Scan for the cell matching the given text and deliver its (x, y) coordinate at center. 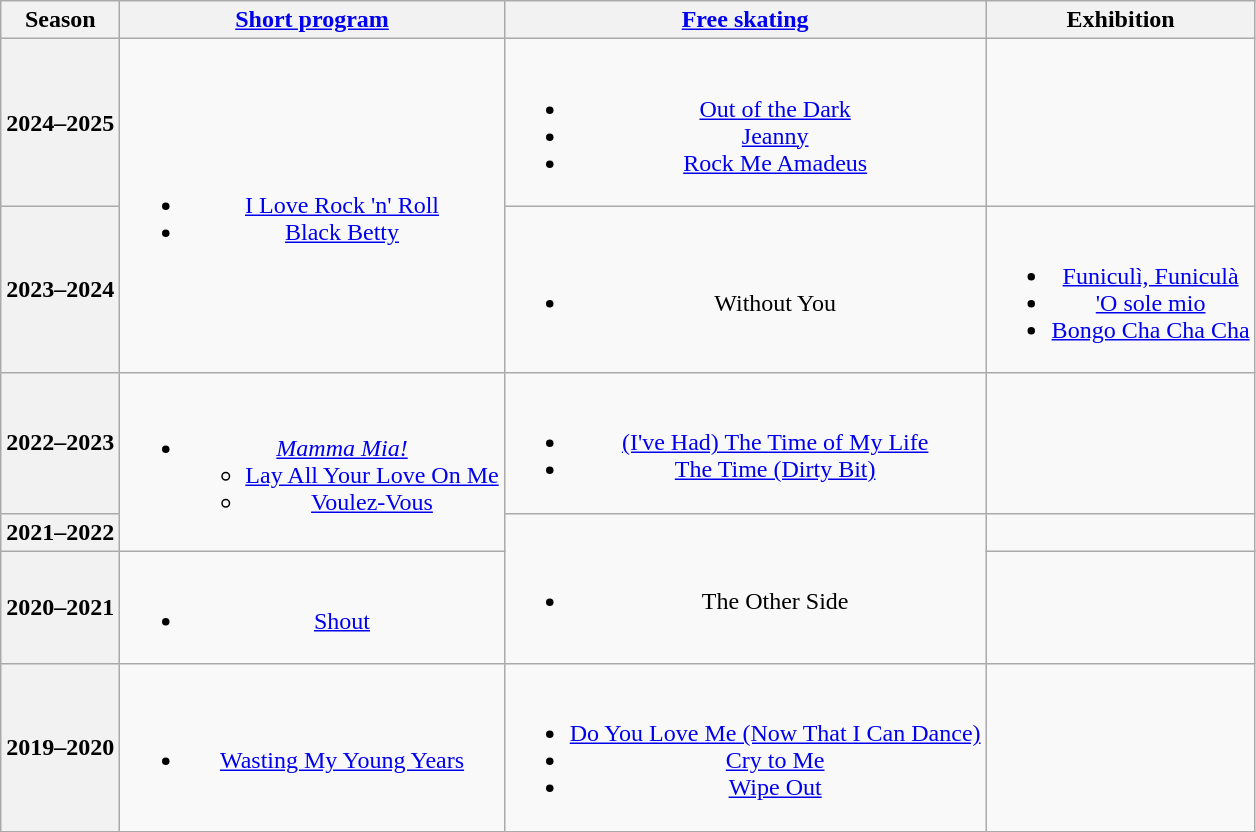
Short program (312, 20)
Mamma Mia!Lay All Your Love On Me Voulez-Vous (312, 462)
Funiculì, Funiculà 'O sole mio Bongo Cha Cha Cha (1120, 290)
Do You Love Me (Now That I Can Dance) Cry to Me Wipe Out (745, 748)
2020–2021 (60, 608)
Exhibition (1120, 20)
Wasting My Young Years (312, 748)
I Love Rock 'n' Roll Black Betty (312, 206)
Out of the DarkJeannyRock Me Amadeus (745, 122)
Without You (745, 290)
2023–2024 (60, 290)
2019–2020 (60, 748)
2024–2025 (60, 122)
Season (60, 20)
(I've Had) The Time of My Life The Time (Dirty Bit) (745, 443)
2022–2023 (60, 443)
The Other Side (745, 588)
2021–2022 (60, 532)
Shout (312, 608)
Free skating (745, 20)
